Determine the [x, y] coordinate at the center of the cell enclosing the given text.  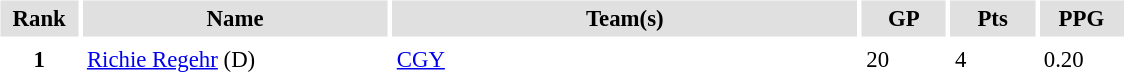
Team(s) [624, 18]
Pts [993, 18]
Name [234, 18]
PPG [1081, 18]
Rank [38, 18]
GP [904, 18]
